For the text-containing cell, return its midpoint in [x, y] coordinate format. 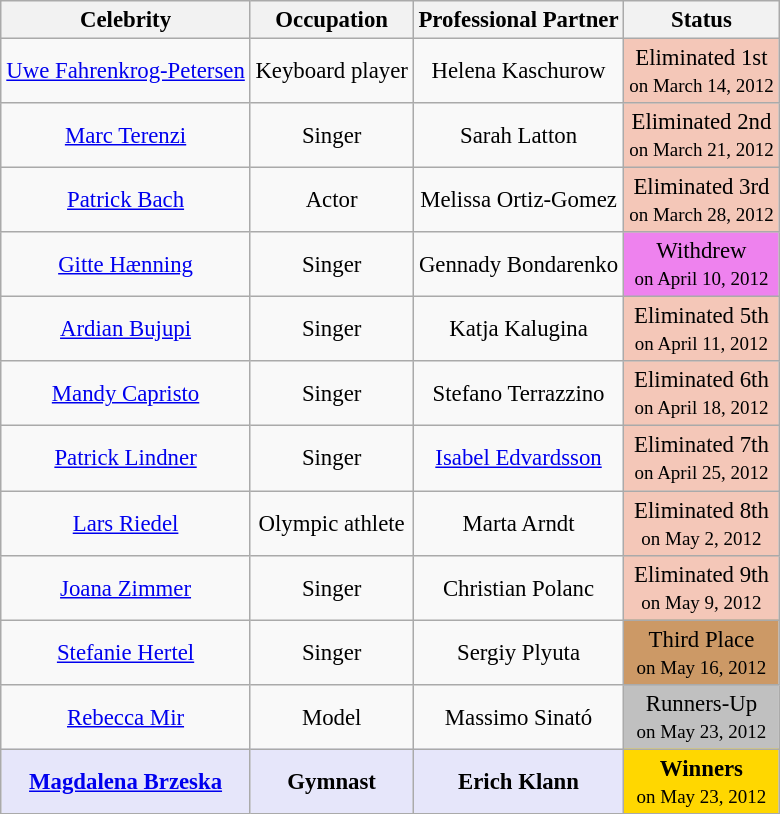
Third Placeon May 16, 2012 [702, 652]
Mandy Capristo [126, 394]
Patrick Bach [126, 200]
Sarah Latton [518, 136]
Joana Zimmer [126, 588]
Olympic athlete [332, 522]
Runners-Upon May 23, 2012 [702, 716]
Gymnast [332, 782]
Eliminated 8thon May 2, 2012 [702, 522]
Katja Kalugina [518, 330]
Isabel Edvardsson [518, 458]
Patrick Lindner [126, 458]
Ardian Bujupi [126, 330]
Occupation [332, 20]
Actor [332, 200]
Stefano Terrazzino [518, 394]
Melissa Ortiz-Gomez [518, 200]
Eliminated 7thon April 25, 2012 [702, 458]
Eliminated 3rdon March 28, 2012 [702, 200]
Status [702, 20]
Uwe Fahrenkrog-Petersen [126, 70]
Helena Kaschurow [518, 70]
Eliminated 2ndon March 21, 2012 [702, 136]
Marta Arndt [518, 522]
Marc Terenzi [126, 136]
Magdalena Brzeska [126, 782]
Model [332, 716]
Christian Polanc [518, 588]
Massimo Sinató [518, 716]
Eliminated 1ston March 14, 2012 [702, 70]
Stefanie Hertel [126, 652]
Eliminated 5thon April 11, 2012 [702, 330]
Lars Riedel [126, 522]
Sergiy Plyuta [518, 652]
Withdrewon April 10, 2012 [702, 264]
Winnerson May 23, 2012 [702, 782]
Celebrity [126, 20]
Eliminated 6thon April 18, 2012 [702, 394]
Keyboard player [332, 70]
Rebecca Mir [126, 716]
Gennady Bondarenko [518, 264]
Eliminated 9thon May 9, 2012 [702, 588]
Gitte Hænning [126, 264]
Erich Klann [518, 782]
Professional Partner [518, 20]
